Scan for the cell matching the given text and deliver its [x, y] coordinate at center. 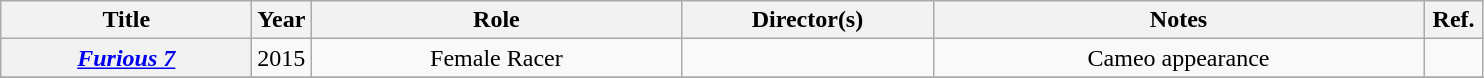
Title [126, 20]
Director(s) [808, 20]
Furious 7 [126, 58]
Ref. [1454, 20]
Cameo appearance [1178, 58]
Role [496, 20]
2015 [282, 58]
Female Racer [496, 58]
Notes [1178, 20]
Year [282, 20]
